Output the [x, y] coordinate of the center of the cell containing the given text.  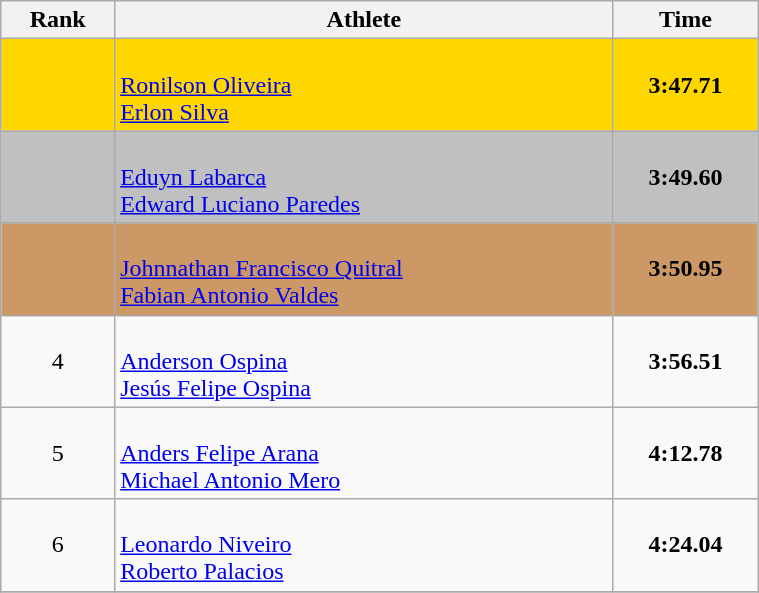
Anders Felipe AranaMichael Antonio Mero [364, 453]
3:50.95 [685, 269]
Athlete [364, 20]
Anderson OspinaJesús Felipe Ospina [364, 361]
4 [58, 361]
Johnnathan Francisco QuitralFabian Antonio Valdes [364, 269]
Time [685, 20]
Ronilson OliveiraErlon Silva [364, 85]
Eduyn LabarcaEdward Luciano Paredes [364, 177]
6 [58, 545]
3:56.51 [685, 361]
Leonardo NiveiroRoberto Palacios [364, 545]
4:24.04 [685, 545]
Rank [58, 20]
3:49.60 [685, 177]
5 [58, 453]
3:47.71 [685, 85]
4:12.78 [685, 453]
